Search for the cell housing the specified text and yield its [x, y] center coordinate. 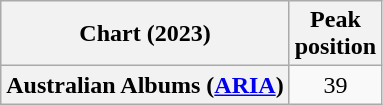
39 [335, 85]
Chart (2023) [145, 34]
Australian Albums (ARIA) [145, 85]
Peakposition [335, 34]
